Extract the [X, Y] coordinate from the center of the cell holding the provided text.  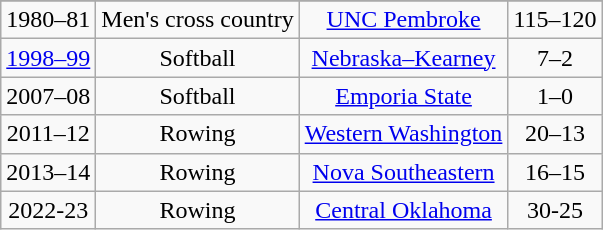
Central Oklahoma [404, 210]
Nebraska–Kearney [404, 58]
UNC Pembroke [404, 20]
1998–99 [48, 58]
1–0 [555, 96]
Men's cross country [198, 20]
2007–08 [48, 96]
2011–12 [48, 134]
7–2 [555, 58]
1980–81 [48, 20]
16–15 [555, 172]
20–13 [555, 134]
2013–14 [48, 172]
Emporia State [404, 96]
115–120 [555, 20]
Western Washington [404, 134]
2022-23 [48, 210]
Nova Southeastern [404, 172]
30-25 [555, 210]
